Scan for the cell matching the given text and deliver its (X, Y) coordinate at center. 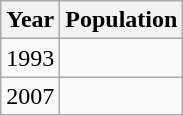
Population (122, 20)
1993 (30, 58)
2007 (30, 96)
Year (30, 20)
